Return [X, Y] of the center of cell containing provided text 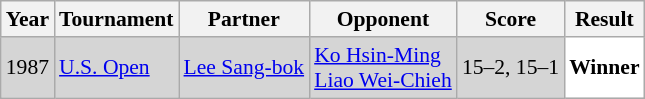
Opponent [383, 19]
Tournament [116, 19]
Partner [244, 19]
15–2, 15–1 [510, 68]
1987 [28, 68]
Winner [604, 68]
U.S. Open [116, 68]
Lee Sang-bok [244, 68]
Result [604, 19]
Score [510, 19]
Year [28, 19]
Ko Hsin-Ming Liao Wei-Chieh [383, 68]
